Scan for the cell matching the given text and deliver its [X, Y] coordinate at center. 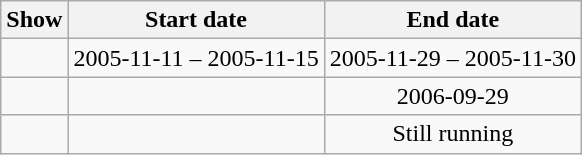
Start date [196, 20]
Still running [452, 134]
End date [452, 20]
2005-11-11 – 2005-11-15 [196, 58]
2005-11-29 – 2005-11-30 [452, 58]
2006-09-29 [452, 96]
Show [34, 20]
